Identify which cell holds the provided text, then report its [X, Y] central coordinate. 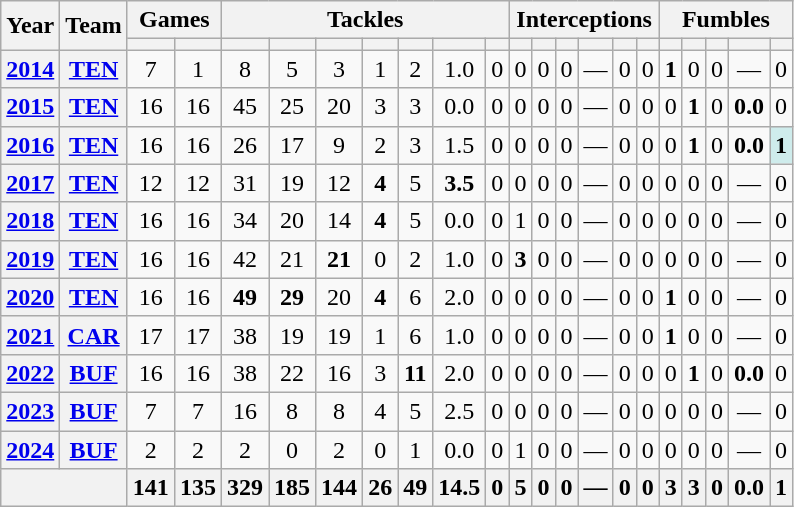
Tackles [364, 20]
14 [340, 221]
Year [30, 26]
2.5 [460, 411]
29 [292, 297]
9 [340, 145]
34 [244, 221]
2019 [30, 259]
25 [292, 107]
1.5 [460, 145]
2020 [30, 297]
2021 [30, 335]
42 [244, 259]
141 [150, 488]
2024 [30, 449]
2023 [30, 411]
Team [94, 26]
11 [416, 373]
Games [174, 20]
2016 [30, 145]
329 [244, 488]
2015 [30, 107]
14.5 [460, 488]
22 [292, 373]
31 [244, 183]
2018 [30, 221]
2022 [30, 373]
Fumbles [726, 20]
2017 [30, 183]
3.5 [460, 183]
2014 [30, 69]
CAR [94, 335]
185 [292, 488]
Interceptions [584, 20]
135 [198, 488]
45 [244, 107]
144 [340, 488]
